Provide the (x, y) coordinate of the cell's center where the given text is located.  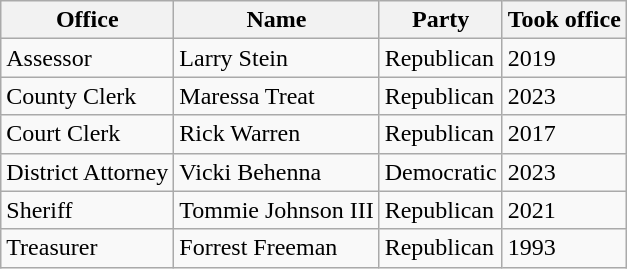
Tommie Johnson III (276, 210)
Name (276, 20)
Office (88, 20)
Rick Warren (276, 134)
Larry Stein (276, 58)
1993 (564, 248)
Sheriff (88, 210)
Maressa Treat (276, 96)
Took office (564, 20)
Treasurer (88, 248)
2019 (564, 58)
District Attorney (88, 172)
Court Clerk (88, 134)
Assessor (88, 58)
County Clerk (88, 96)
2021 (564, 210)
Party (440, 20)
Democratic (440, 172)
Vicki Behenna (276, 172)
2017 (564, 134)
Forrest Freeman (276, 248)
